Search for the cell housing the specified text and yield its [X, Y] center coordinate. 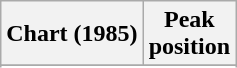
Peakposition [189, 34]
Chart (1985) [72, 34]
